Identify which cell holds the provided text, then report its (X, Y) central coordinate. 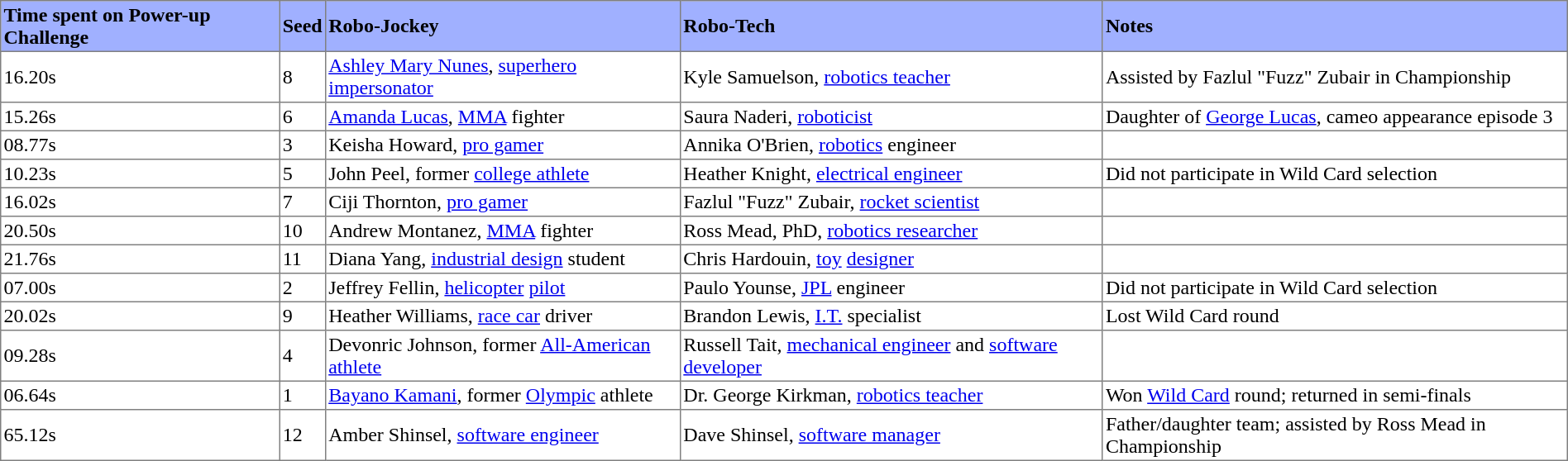
Brandon Lewis, I.T. specialist (892, 316)
5 (303, 173)
4 (303, 356)
20.50s (141, 230)
20.02s (141, 316)
09.28s (141, 356)
Devonric Johnson, former All-American athlete (503, 356)
10.23s (141, 173)
16.02s (141, 202)
Russell Tait, mechanical engineer and software developer (892, 356)
Daughter of George Lucas, cameo appearance episode 3 (1335, 116)
Annika O'Brien, robotics engineer (892, 145)
Father/daughter team; assisted by Ross Mead in Championship (1335, 435)
Diana Yang, industrial design student (503, 259)
John Peel, former college athlete (503, 173)
65.12s (141, 435)
11 (303, 259)
2 (303, 288)
Saura Naderi, roboticist (892, 116)
Andrew Montanez, MMA fighter (503, 230)
Seed (303, 26)
Kyle Samuelson, robotics teacher (892, 77)
Robo-Tech (892, 26)
06.64s (141, 395)
Won Wild Card round; returned in semi-finals (1335, 395)
Time spent on Power-up Challenge (141, 26)
Bayano Kamani, former Olympic athlete (503, 395)
Fazlul "Fuzz" Zubair, rocket scientist (892, 202)
Dr. George Kirkman, robotics teacher (892, 395)
Jeffrey Fellin, helicopter pilot (503, 288)
Keisha Howard, pro gamer (503, 145)
Notes (1335, 26)
8 (303, 77)
1 (303, 395)
Heather Williams, race car driver (503, 316)
Ashley Mary Nunes, superhero impersonator (503, 77)
Lost Wild Card round (1335, 316)
9 (303, 316)
Robo-Jockey (503, 26)
16.20s (141, 77)
7 (303, 202)
Amber Shinsel, software engineer (503, 435)
Ross Mead, PhD, robotics researcher (892, 230)
15.26s (141, 116)
Dave Shinsel, software manager (892, 435)
10 (303, 230)
21.76s (141, 259)
Chris Hardouin, toy designer (892, 259)
3 (303, 145)
07.00s (141, 288)
Ciji Thornton, pro gamer (503, 202)
Heather Knight, electrical engineer (892, 173)
12 (303, 435)
Paulo Younse, JPL engineer (892, 288)
Assisted by Fazlul "Fuzz" Zubair in Championship (1335, 77)
Amanda Lucas, MMA fighter (503, 116)
6 (303, 116)
08.77s (141, 145)
